Extract the (X, Y) coordinate from the center of the cell holding the provided text.  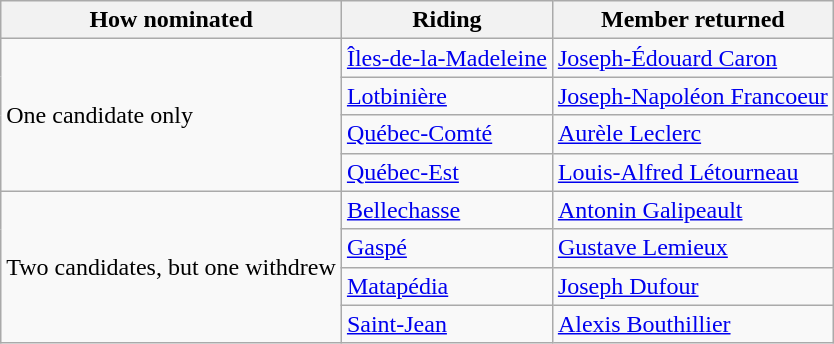
Gustave Lemieux (692, 248)
Alexis Bouthillier (692, 324)
Louis-Alfred Létourneau (692, 172)
Joseph Dufour (692, 286)
One candidate only (172, 115)
Two candidates, but one withdrew (172, 267)
Saint-Jean (446, 324)
Lotbinière (446, 96)
Québec-Comté (446, 134)
Antonin Galipeault (692, 210)
Aurèle Leclerc (692, 134)
Gaspé (446, 248)
Member returned (692, 20)
Riding (446, 20)
Joseph-Édouard Caron (692, 58)
Joseph-Napoléon Francoeur (692, 96)
Bellechasse (446, 210)
Matapédia (446, 286)
How nominated (172, 20)
Québec-Est (446, 172)
Îles-de-la-Madeleine (446, 58)
